Extract the [x, y] coordinate from the center of the cell holding the provided text.  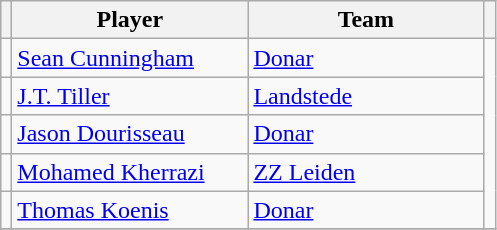
Team [366, 20]
Jason Dourisseau [130, 134]
ZZ Leiden [366, 172]
Player [130, 20]
J.T. Tiller [130, 96]
Landstede [366, 96]
Thomas Koenis [130, 210]
Sean Cunningham [130, 58]
Mohamed Kherrazi [130, 172]
